Capture the cell that displays the provided text and extract its (x, y) central coordinate. 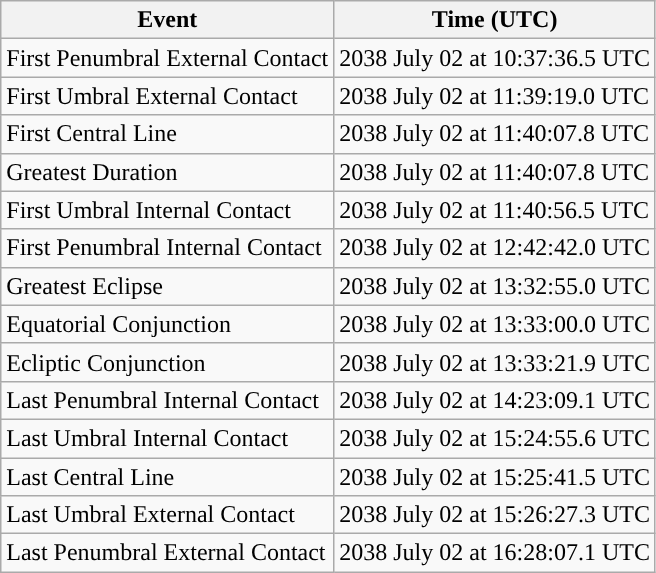
2038 July 02 at 15:25:41.5 UTC (495, 477)
Last Penumbral Internal Contact (168, 400)
2038 July 02 at 13:33:00.0 UTC (495, 324)
Greatest Eclipse (168, 286)
Ecliptic Conjunction (168, 362)
Last Umbral External Contact (168, 515)
Last Central Line (168, 477)
2038 July 02 at 11:39:19.0 UTC (495, 96)
Greatest Duration (168, 172)
First Umbral External Contact (168, 96)
2038 July 02 at 11:40:56.5 UTC (495, 210)
Last Penumbral External Contact (168, 553)
First Umbral Internal Contact (168, 210)
Event (168, 20)
First Penumbral Internal Contact (168, 248)
2038 July 02 at 13:32:55.0 UTC (495, 286)
2038 July 02 at 12:42:42.0 UTC (495, 248)
Equatorial Conjunction (168, 324)
Last Umbral Internal Contact (168, 438)
2038 July 02 at 13:33:21.9 UTC (495, 362)
2038 July 02 at 15:26:27.3 UTC (495, 515)
First Penumbral External Contact (168, 58)
Time (UTC) (495, 20)
First Central Line (168, 134)
2038 July 02 at 16:28:07.1 UTC (495, 553)
2038 July 02 at 15:24:55.6 UTC (495, 438)
2038 July 02 at 14:23:09.1 UTC (495, 400)
2038 July 02 at 10:37:36.5 UTC (495, 58)
